Scan for the cell matching the given text and deliver its (x, y) coordinate at center. 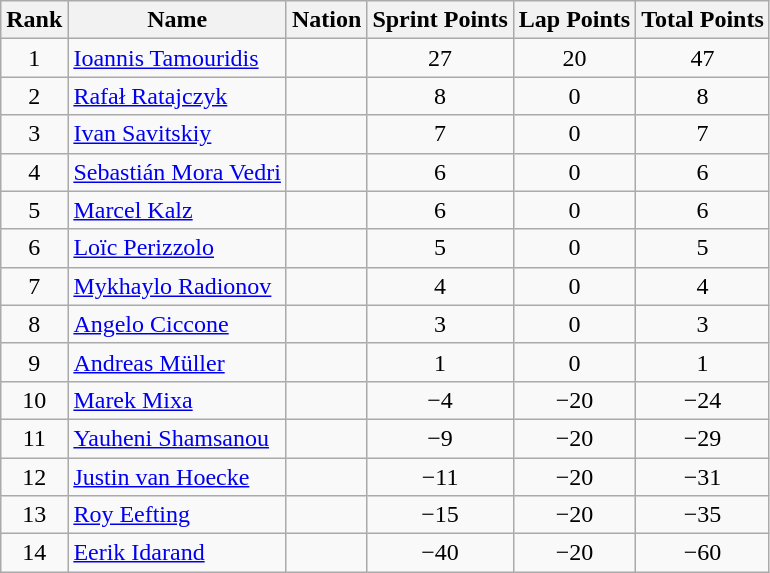
Marcel Kalz (178, 210)
−35 (703, 515)
Angelo Ciccone (178, 324)
Andreas Müller (178, 362)
Sprint Points (440, 20)
Marek Mixa (178, 400)
12 (34, 477)
Ioannis Tamouridis (178, 58)
−60 (703, 553)
11 (34, 438)
Roy Eefting (178, 515)
47 (703, 58)
−4 (440, 400)
−31 (703, 477)
Total Points (703, 20)
Mykhaylo Radionov (178, 286)
−40 (440, 553)
2 (34, 96)
Lap Points (574, 20)
Rank (34, 20)
9 (34, 362)
−11 (440, 477)
Nation (326, 20)
−15 (440, 515)
−29 (703, 438)
Ivan Savitskiy (178, 134)
20 (574, 58)
Sebastián Mora Vedri (178, 172)
Name (178, 20)
13 (34, 515)
Eerik Idarand (178, 553)
−24 (703, 400)
−9 (440, 438)
Loïc Perizzolo (178, 248)
Rafał Ratajczyk (178, 96)
10 (34, 400)
14 (34, 553)
Justin van Hoecke (178, 477)
Yauheni Shamsanou (178, 438)
27 (440, 58)
